Extract the (X, Y) coordinate from the center of the cell holding the provided text.  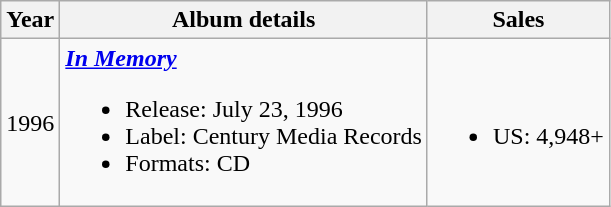
1996 (30, 122)
US: 4,948+ (518, 122)
Album details (244, 20)
In MemoryRelease: July 23, 1996Label: Century Media RecordsFormats: CD (244, 122)
Year (30, 20)
Sales (518, 20)
